Determine the [X, Y] coordinate at the center of the cell enclosing the given text.  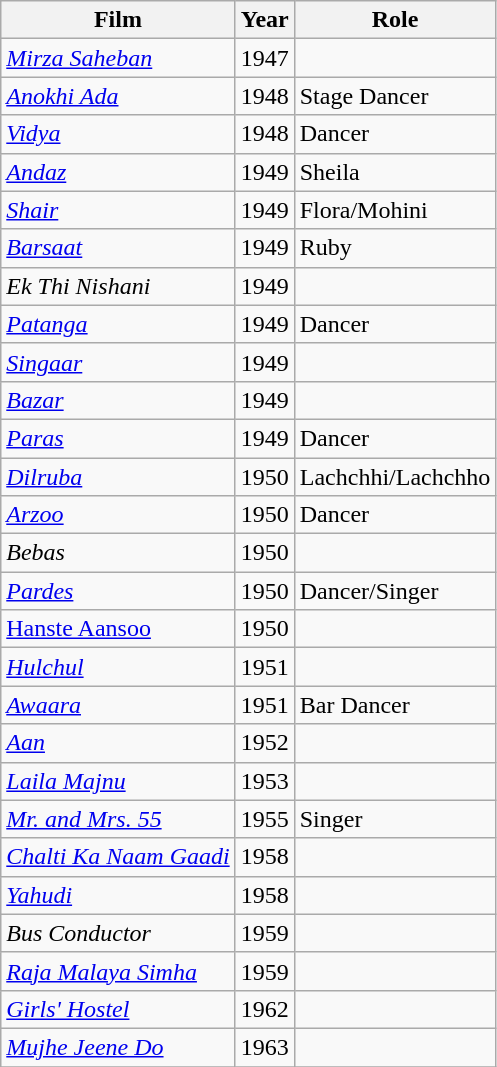
Yahudi [118, 895]
Chalti Ka Naam Gaadi [118, 857]
Hulchul [118, 667]
1962 [264, 1009]
Singer [395, 819]
Shair [118, 210]
Flora/Mohini [395, 210]
Dilruba [118, 477]
Mirza Saheban [118, 58]
Film [118, 20]
Singaar [118, 362]
Raja Malaya Simha [118, 971]
1963 [264, 1047]
Ruby [395, 248]
Patanga [118, 324]
Dancer/Singer [395, 591]
Awaara [118, 705]
Paras [118, 438]
Mr. and Mrs. 55 [118, 819]
Pardes [118, 591]
Year [264, 20]
Role [395, 20]
1952 [264, 743]
Bebas [118, 553]
Sheila [395, 172]
1953 [264, 781]
Aan [118, 743]
Andaz [118, 172]
Bazar [118, 400]
Mujhe Jeene Do [118, 1047]
Lachchhi/Lachchho [395, 477]
1955 [264, 819]
Barsaat [118, 248]
Girls' Hostel [118, 1009]
Anokhi Ada [118, 96]
Stage Dancer [395, 96]
Bar Dancer [395, 705]
Vidya [118, 134]
Arzoo [118, 515]
Laila Majnu [118, 781]
1947 [264, 58]
Ek Thi Nishani [118, 286]
Hanste Aansoo [118, 629]
Bus Conductor [118, 933]
